Search for the cell housing the specified text and yield its (X, Y) center coordinate. 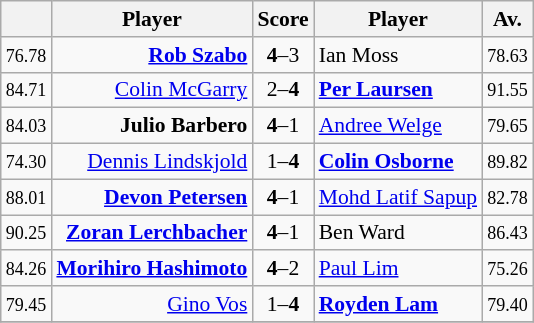
76.78 (26, 55)
Zoran Lerchbacher (152, 233)
79.65 (508, 126)
74.30 (26, 162)
Score (282, 19)
91.55 (508, 90)
4–2 (282, 269)
90.25 (26, 233)
Colin McGarry (152, 90)
Colin Osborne (398, 162)
4–3 (282, 55)
Dennis Lindskjold (152, 162)
Andree Welge (398, 126)
86.43 (508, 233)
82.78 (508, 197)
Julio Barbero (152, 126)
Per Laursen (398, 90)
Av. (508, 19)
89.82 (508, 162)
88.01 (26, 197)
Ian Moss (398, 55)
75.26 (508, 269)
Gino Vos (152, 304)
79.40 (508, 304)
84.71 (26, 90)
84.26 (26, 269)
Mohd Latif Sapup (398, 197)
Paul Lim (398, 269)
Royden Lam (398, 304)
Devon Petersen (152, 197)
78.63 (508, 55)
79.45 (26, 304)
Rob Szabo (152, 55)
2–4 (282, 90)
84.03 (26, 126)
Ben Ward (398, 233)
Morihiro Hashimoto (152, 269)
